Return the (X, Y) coordinate for the center point of the cell that contains the specified text.  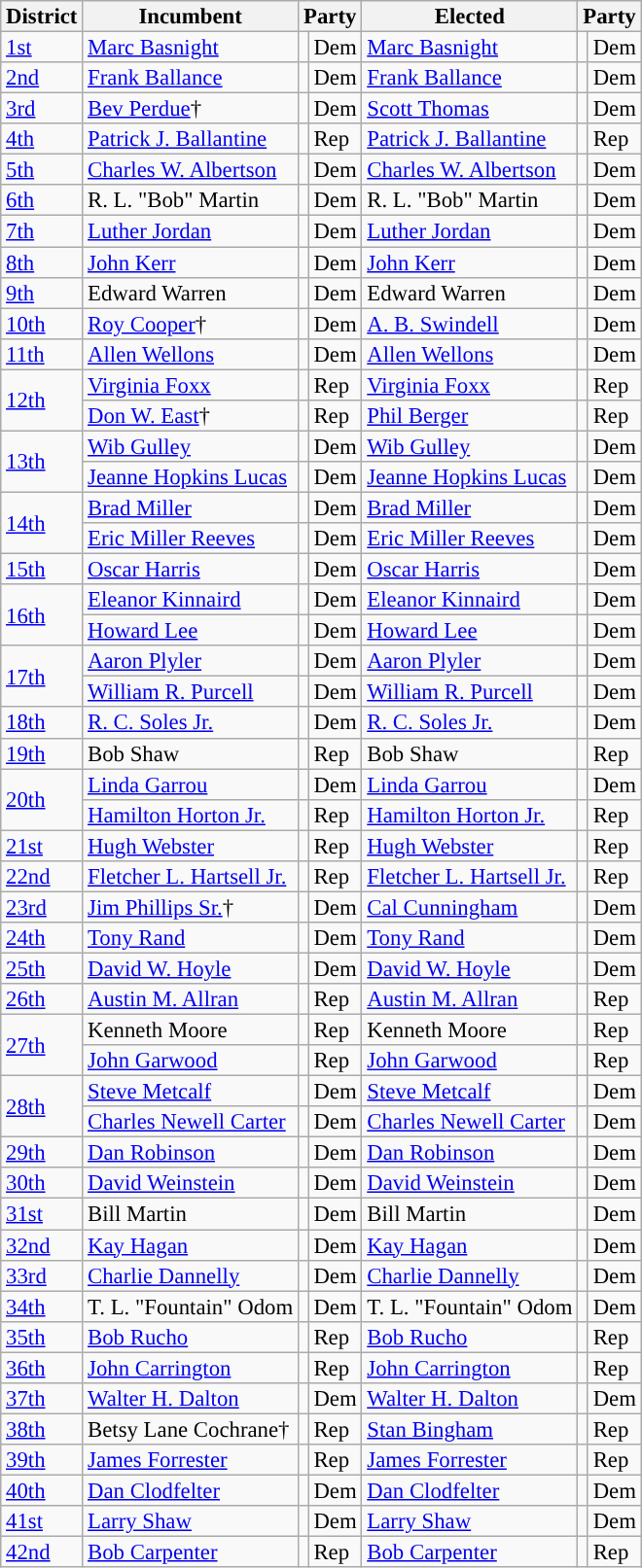
28th (42, 1106)
36th (42, 1368)
Bev Perdue† (191, 109)
40th (42, 1490)
35th (42, 1337)
25th (42, 968)
17th (42, 677)
16th (42, 614)
39th (42, 1460)
10th (42, 324)
24th (42, 938)
21st (42, 846)
31st (42, 1214)
Cal Cunningham (470, 907)
14th (42, 523)
Phil Berger (470, 416)
Don W. East† (191, 416)
37th (42, 1399)
20th (42, 799)
26th (42, 999)
4th (42, 139)
30th (42, 1184)
5th (42, 170)
Elected (470, 17)
34th (42, 1307)
District (42, 17)
32nd (42, 1245)
33rd (42, 1275)
38th (42, 1429)
11th (42, 354)
41st (42, 1521)
Incumbent (191, 17)
27th (42, 1046)
Betsy Lane Cochrane† (191, 1429)
7th (42, 231)
Scott Thomas (470, 109)
Roy Cooper† (191, 324)
23rd (42, 907)
13th (42, 461)
Stan Bingham (470, 1429)
42nd (42, 1552)
22nd (42, 877)
29th (42, 1153)
19th (42, 753)
15th (42, 570)
A. B. Swindell (470, 324)
2nd (42, 78)
8th (42, 262)
3rd (42, 109)
Jim Phillips Sr.† (191, 907)
18th (42, 723)
9th (42, 293)
1st (42, 48)
12th (42, 401)
6th (42, 200)
